Return the [X, Y] coordinate for the center point of the cell that contains the specified text.  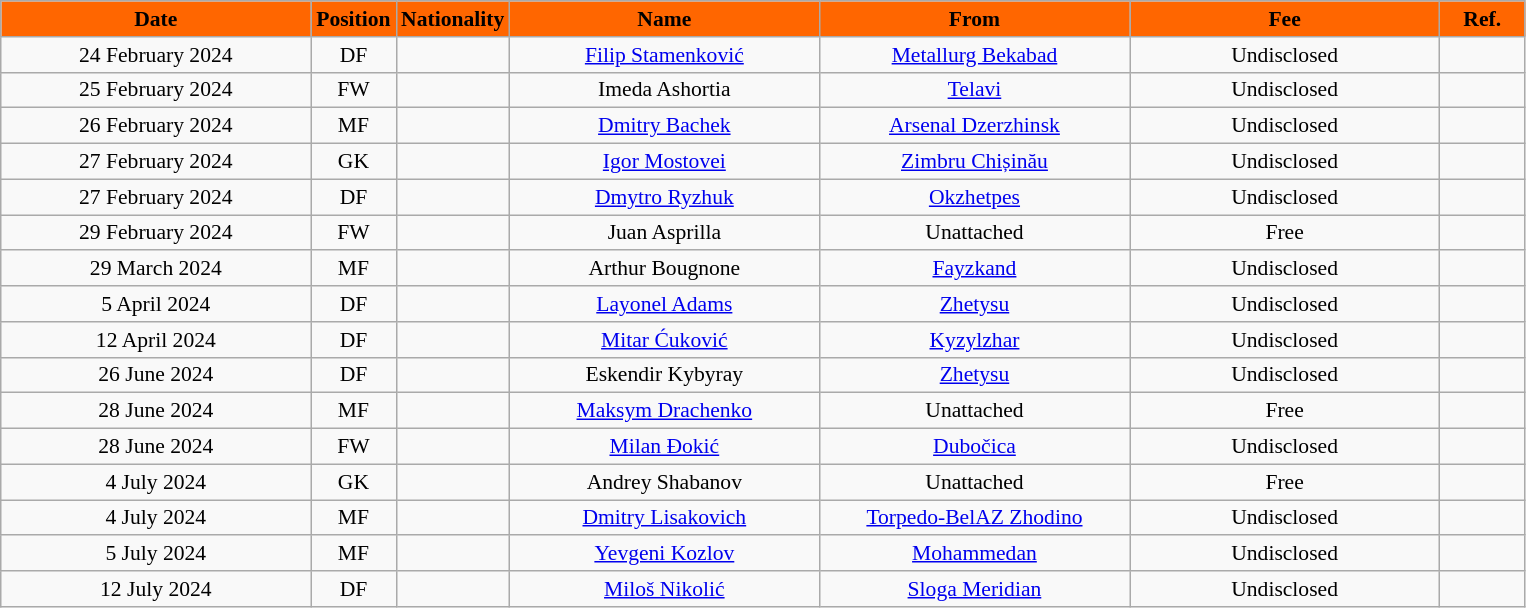
26 June 2024 [156, 375]
From [974, 19]
Mohammedan [974, 554]
Imeda Ashortia [664, 90]
Andrey Shabanov [664, 482]
Arthur Bougnone [664, 269]
Torpedo-BelAZ Zhodino [974, 518]
Juan Asprilla [664, 233]
Dubočica [974, 447]
Milan Đokić [664, 447]
25 February 2024 [156, 90]
Yevgeni Kozlov [664, 554]
29 February 2024 [156, 233]
Nationality [452, 19]
12 April 2024 [156, 340]
24 February 2024 [156, 55]
Okzhetpes [974, 197]
26 February 2024 [156, 126]
5 April 2024 [156, 304]
Fee [1285, 19]
Filip Stamenković [664, 55]
Sloga Meridian [974, 589]
Kyzylzhar [974, 340]
Layonel Adams [664, 304]
Name [664, 19]
Maksym Drachenko [664, 411]
Dmytro Ryzhuk [664, 197]
29 March 2024 [156, 269]
5 July 2024 [156, 554]
Miloš Nikolić [664, 589]
Dmitry Lisakovich [664, 518]
Zimbru Chișinău [974, 162]
Dmitry Bachek [664, 126]
12 July 2024 [156, 589]
Arsenal Dzerzhinsk [974, 126]
Ref. [1482, 19]
Position [354, 19]
Telavi [974, 90]
Date [156, 19]
Mitar Ćuković [664, 340]
Metallurg Bekabad [974, 55]
Fayzkand [974, 269]
Eskendir Kybyray [664, 375]
Igor Mostovei [664, 162]
